Capture the cell that displays the provided text and extract its [x, y] central coordinate. 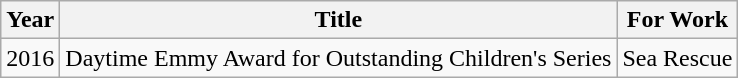
Title [338, 20]
Year [30, 20]
2016 [30, 58]
Sea Rescue [678, 58]
Daytime Emmy Award for Outstanding Children's Series [338, 58]
For Work [678, 20]
